Pinpoint the cell where the given text exists, returning its (x, y) midpoint coordinate. 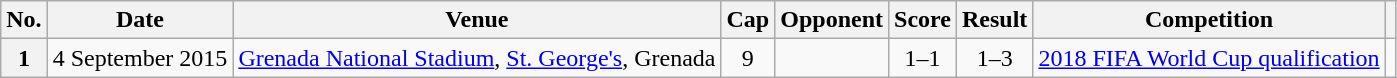
1 (24, 58)
Venue (477, 20)
Cap (748, 20)
Date (140, 20)
1–1 (923, 58)
2018 FIFA World Cup qualification (1209, 58)
Competition (1209, 20)
9 (748, 58)
Result (994, 20)
No. (24, 20)
4 September 2015 (140, 58)
Opponent (832, 20)
1–3 (994, 58)
Score (923, 20)
Grenada National Stadium, St. George's, Grenada (477, 58)
